Provide the (X, Y) coordinate of the cell's center where the given text is located.  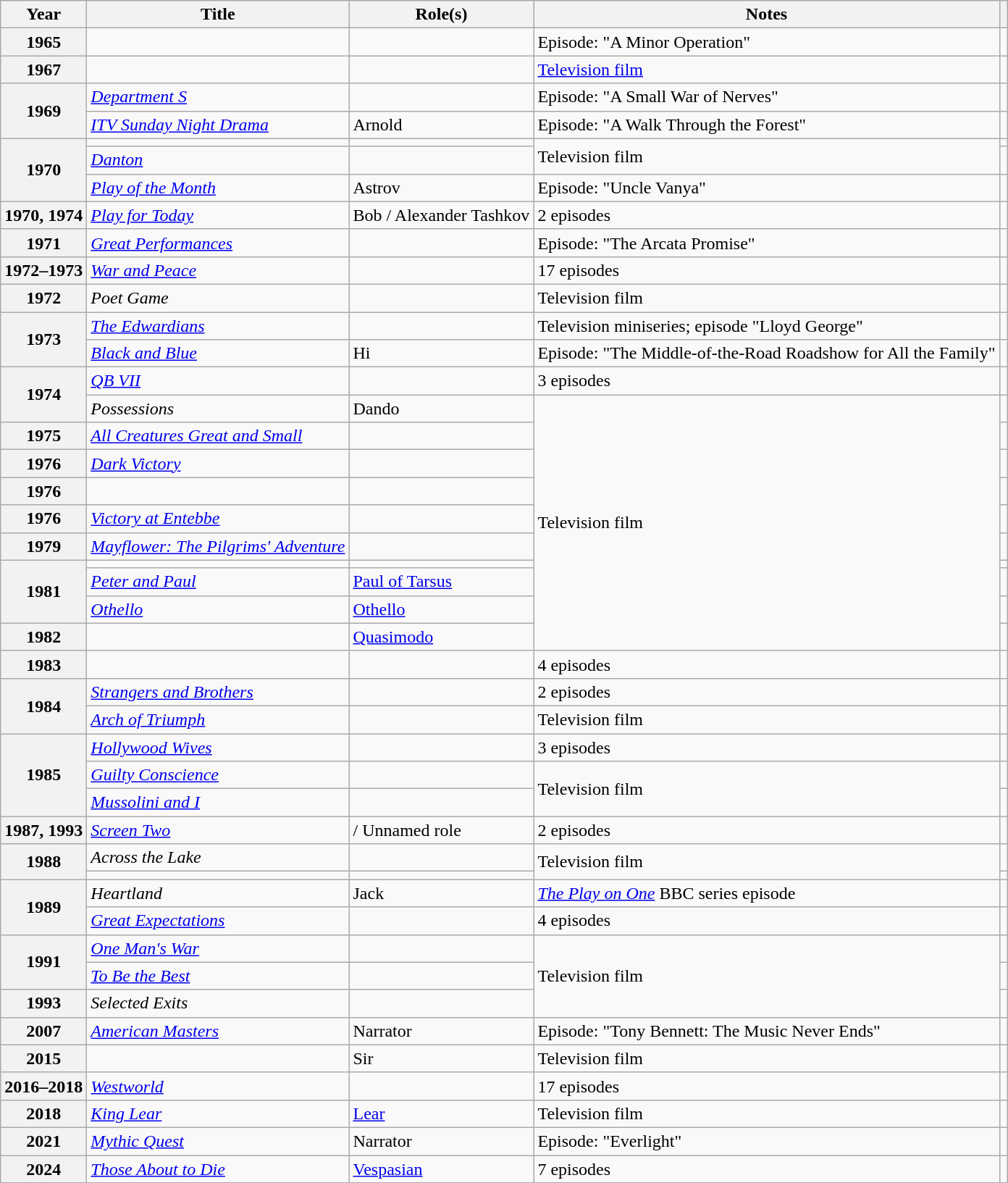
1965 (43, 42)
Television miniseries; episode "Lloyd George" (766, 325)
Title (218, 14)
Episode: "A Minor Operation" (766, 42)
1975 (43, 436)
Sir (442, 1058)
Arch of Triumph (218, 719)
One Man's War (218, 948)
Mythic Quest (218, 1141)
The Edwardians (218, 325)
1988 (43, 862)
1974 (43, 395)
1967 (43, 70)
2024 (43, 1169)
Year (43, 14)
Role(s) (442, 14)
1973 (43, 339)
2016–2018 (43, 1086)
Episode: "A Walk Through the Forest" (766, 125)
Dark Victory (218, 464)
1991 (43, 962)
1985 (43, 774)
QB VII (218, 381)
1993 (43, 1003)
Play of the Month (218, 188)
Great Expectations (218, 921)
Paul of Tarsus (442, 582)
1979 (43, 546)
Strangers and Brothers (218, 692)
Victory at Entebbe (218, 519)
Quasimodo (442, 637)
All Creatures Great and Small (218, 436)
2021 (43, 1141)
Mayflower: The Pilgrims' Adventure (218, 546)
Arnold (442, 125)
Danton (218, 160)
2018 (43, 1113)
Bob / Alexander Tashkov (442, 215)
Notes (766, 14)
American Masters (218, 1031)
Across the Lake (218, 858)
Those About to Die (218, 1169)
The Play on One BBC series episode (766, 893)
Play for Today (218, 215)
Astrov (442, 188)
Guilty Conscience (218, 775)
ITV Sunday Night Drama (218, 125)
Black and Blue (218, 354)
Jack (442, 893)
Episode: "Tony Bennett: The Music Never Ends" (766, 1031)
Hi (442, 354)
Mussolini and I (218, 803)
War and Peace (218, 270)
Hollywood Wives (218, 747)
/ Unnamed role (442, 830)
1982 (43, 637)
Great Performances (218, 243)
2007 (43, 1031)
1970, 1974 (43, 215)
Poet Game (218, 298)
Possessions (218, 409)
Vespasian (442, 1169)
Episode: "The Middle-of-the-Road Roadshow for All the Family" (766, 354)
1972 (43, 298)
1981 (43, 591)
Selected Exits (218, 1003)
1970 (43, 170)
King Lear (218, 1113)
Episode: "The Arcata Promise" (766, 243)
Dando (442, 409)
7 episodes (766, 1169)
Heartland (218, 893)
1987, 1993 (43, 830)
Screen Two (218, 830)
1983 (43, 664)
Westworld (218, 1086)
Episode: "Everlight" (766, 1141)
Episode: "Uncle Vanya" (766, 188)
1969 (43, 111)
1989 (43, 907)
Peter and Paul (218, 582)
Department S (218, 97)
1971 (43, 243)
To Be the Best (218, 976)
2015 (43, 1058)
1984 (43, 706)
Episode: "A Small War of Nerves" (766, 97)
Lear (442, 1113)
1972–1973 (43, 270)
